From the cell containing the given text, extract its center point as (X, Y) coordinate. 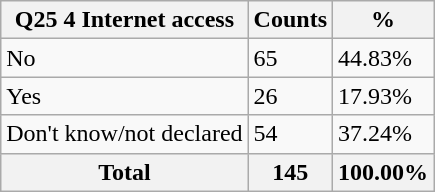
Yes (124, 96)
% (384, 20)
Don't know/not declared (124, 134)
17.93% (384, 96)
100.00% (384, 172)
No (124, 58)
65 (290, 58)
37.24% (384, 134)
54 (290, 134)
Counts (290, 20)
Total (124, 172)
26 (290, 96)
145 (290, 172)
Q25 4 Internet access (124, 20)
44.83% (384, 58)
